From the cell containing the given text, extract its center point as (X, Y) coordinate. 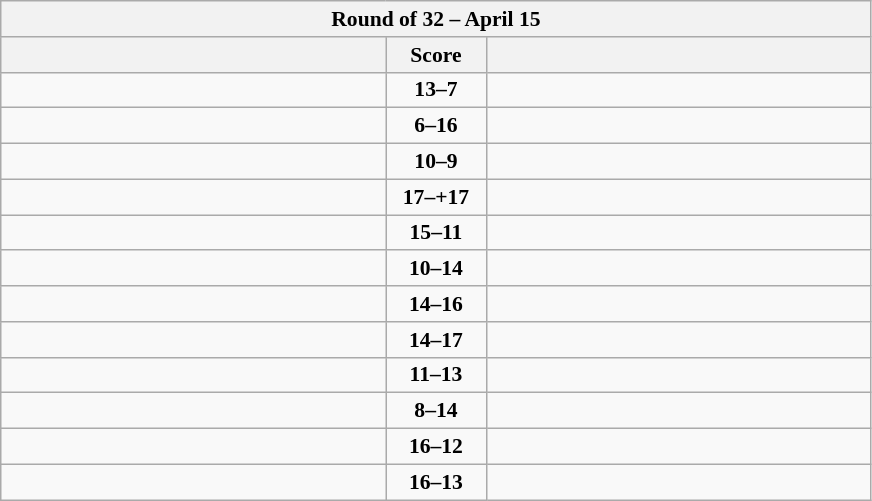
Round of 32 – April 15 (436, 19)
13–7 (436, 90)
6–16 (436, 126)
8–14 (436, 411)
10–14 (436, 269)
16–13 (436, 482)
11–13 (436, 375)
14–17 (436, 340)
16–12 (436, 447)
14–16 (436, 304)
17–+17 (436, 197)
10–9 (436, 162)
Score (436, 55)
15–11 (436, 233)
